Provide the [X, Y] coordinate of the cell's center where the given text is located.  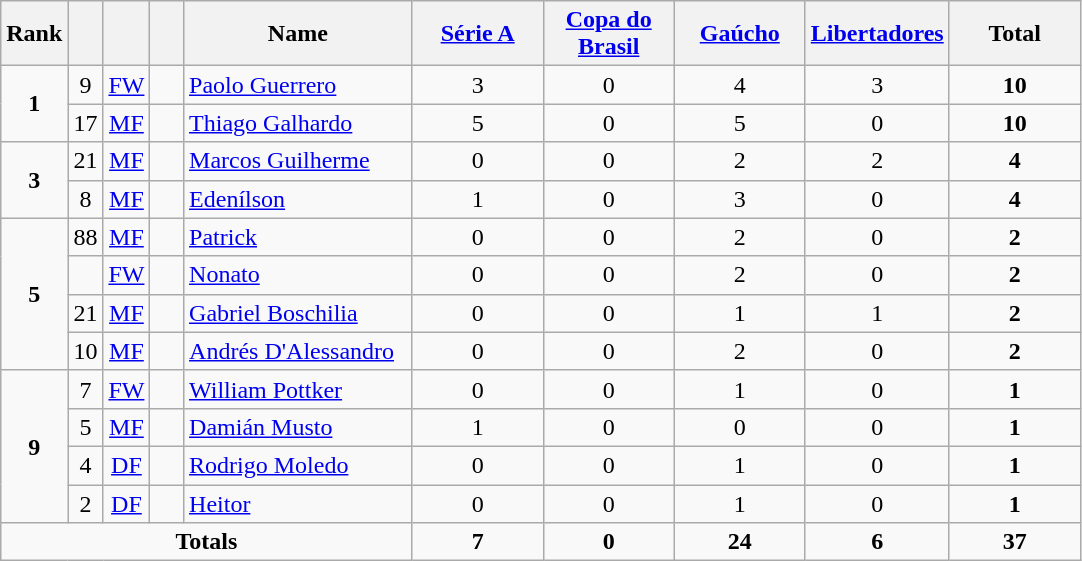
Copa do Brasil [608, 34]
17 [86, 123]
6 [877, 542]
37 [1014, 542]
Damián Musto [298, 427]
Gabriel Boschilia [298, 313]
Patrick [298, 237]
Marcos Guilherme [298, 161]
24 [740, 542]
Libertadores [877, 34]
Heitor [298, 503]
Andrés D'Alessandro [298, 351]
Totals [206, 542]
Gaúcho [740, 34]
Total [1014, 34]
Rank [34, 34]
88 [86, 237]
Thiago Galhardo [298, 123]
Rodrigo Moledo [298, 465]
Name [298, 34]
Edenílson [298, 199]
Paolo Guerrero [298, 85]
8 [86, 199]
William Pottker [298, 389]
Nonato [298, 275]
Série A [478, 34]
